Determine the [X, Y] coordinate at the center of the cell enclosing the given text.  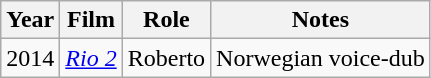
Rio 2 [91, 58]
Notes [321, 20]
Roberto [166, 58]
Year [30, 20]
Film [91, 20]
Norwegian voice-dub [321, 58]
Role [166, 20]
2014 [30, 58]
